Identify which cell holds the provided text, then report its [X, Y] central coordinate. 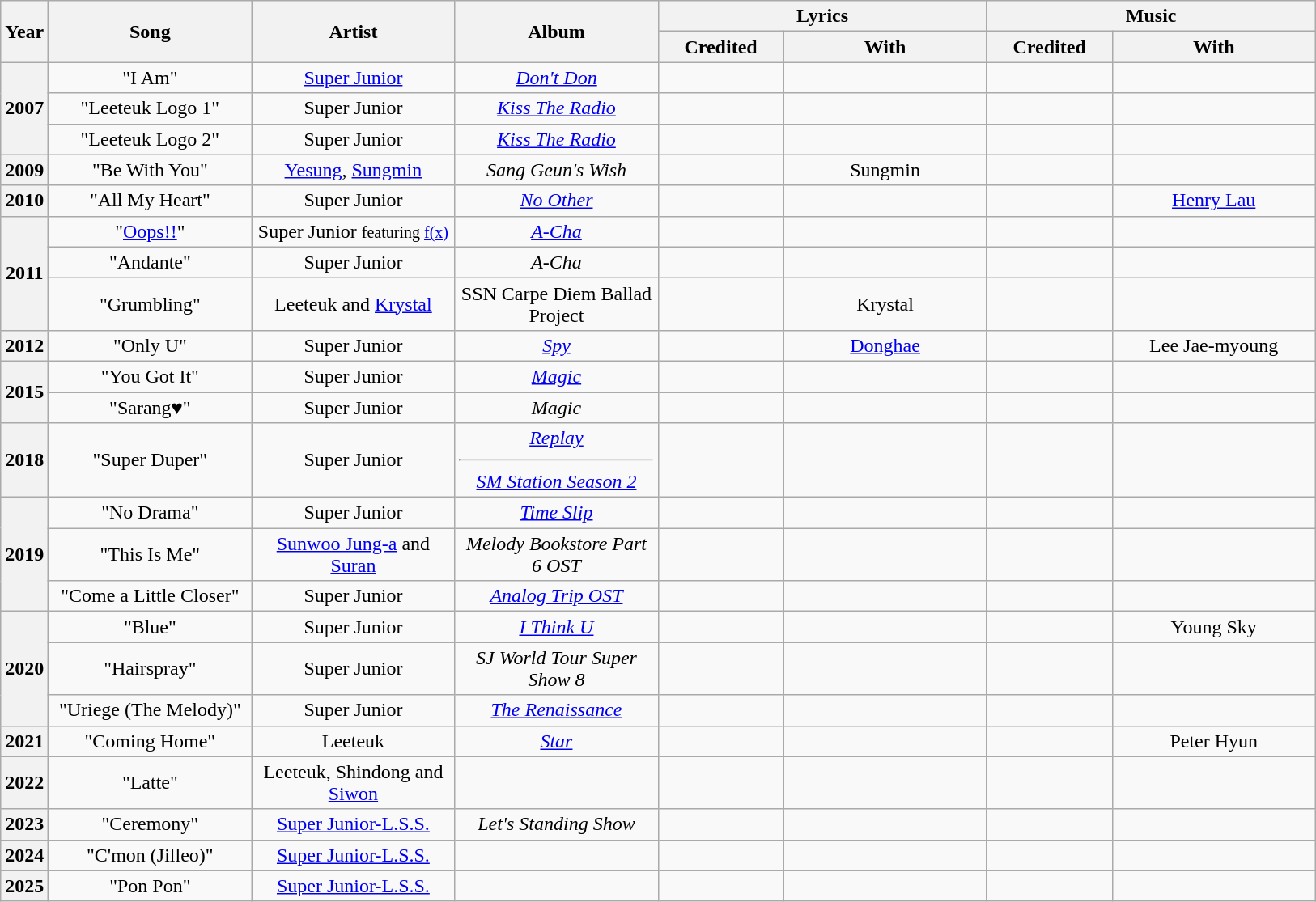
2021 [24, 741]
"Super Duper" [151, 460]
"You Got It" [151, 376]
Donghae [885, 345]
2025 [24, 886]
Super Junior featuring f(x) [353, 231]
Yesung, Sungmin [353, 170]
Young Sky [1214, 627]
ReplaySM Station Season 2 [557, 460]
"C'mon (Jilleo)" [151, 855]
"Grumbling" [151, 304]
"Blue" [151, 627]
"This Is Me" [151, 555]
Artist [353, 32]
SJ World Tour Super Show 8 [557, 668]
"I Am" [151, 78]
2018 [24, 460]
Let's Standing Show [557, 824]
"Leeteuk Logo 1" [151, 108]
"Leeteuk Logo 2" [151, 139]
Krystal [885, 304]
"Be With You" [151, 170]
The Renaissance [557, 710]
Peter Hyun [1214, 741]
"Pon Pon" [151, 886]
2015 [24, 392]
2010 [24, 201]
Spy [557, 345]
2024 [24, 855]
"No Drama" [151, 513]
"Oops!!" [151, 231]
"Ceremony" [151, 824]
SSN Carpe Diem Ballad Project [557, 304]
"Only U" [151, 345]
Don't Don [557, 78]
I Think U [557, 627]
2011 [24, 273]
Sunwoo Jung-a and Suran [353, 555]
Song [151, 32]
"Coming Home" [151, 741]
Lee Jae-myoung [1214, 345]
2009 [24, 170]
"Andante" [151, 262]
Album [557, 32]
Sang Geun's Wish [557, 170]
No Other [557, 201]
Henry Lau [1214, 201]
Melody Bookstore Part 6 OST [557, 555]
Leeteuk [353, 741]
Star [557, 741]
2020 [24, 668]
"Latte" [151, 783]
"Come a Little Closer" [151, 596]
Leeteuk, Shindong and Siwon [353, 783]
Time Slip [557, 513]
2019 [24, 555]
Lyrics [822, 16]
"Uriege (The Melody)" [151, 710]
Leeteuk and Krystal [353, 304]
2022 [24, 783]
2007 [24, 108]
Year [24, 32]
Analog Trip OST [557, 596]
"All My Heart" [151, 201]
Sungmin [885, 170]
"Hairspray" [151, 668]
2023 [24, 824]
Music [1151, 16]
2012 [24, 345]
"Sarang♥" [151, 407]
